For the text-containing cell, return its midpoint in [X, Y] coordinate format. 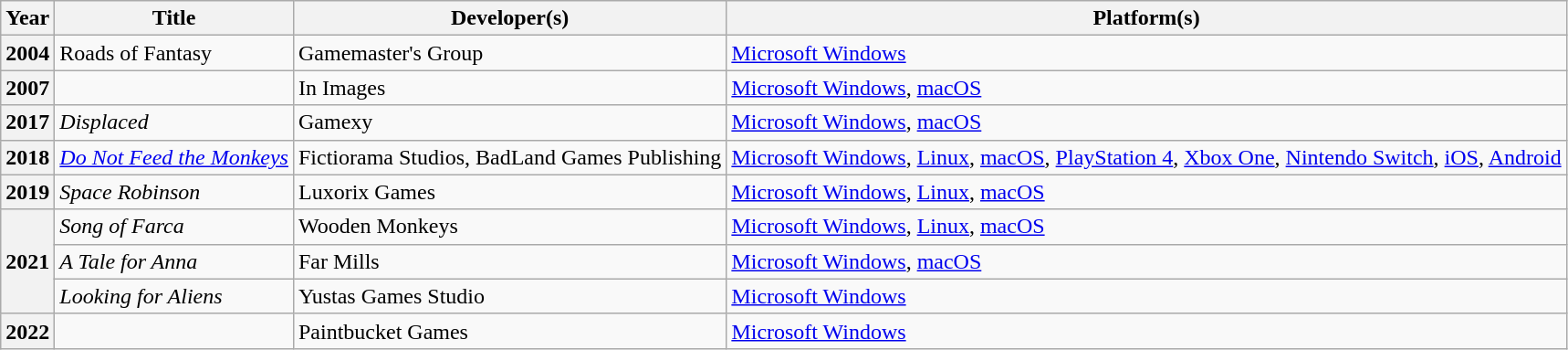
Luxorix Games [509, 192]
A Tale for Anna [174, 261]
Title [174, 18]
Do Not Feed the Monkeys [174, 157]
2017 [27, 122]
Paintbucket Games [509, 331]
Fictiorama Studios, BadLand Games Publishing [509, 157]
Platform(s) [1146, 18]
Displaced [174, 122]
In Images [509, 88]
Wooden Monkeys [509, 227]
Looking for Aliens [174, 296]
Microsoft Windows, Linux, macOS, PlayStation 4, Xbox One, Nintendo Switch, iOS, Android [1146, 157]
Gamemaster's Group [509, 53]
2004 [27, 53]
Song of Farca [174, 227]
2018 [27, 157]
Developer(s) [509, 18]
Gamexy [509, 122]
2007 [27, 88]
Roads of Fantasy [174, 53]
Year [27, 18]
2021 [27, 261]
Yustas Games Studio [509, 296]
Far Mills [509, 261]
2022 [27, 331]
2019 [27, 192]
Space Robinson [174, 192]
